From the cell containing the given text, extract its center point as (x, y) coordinate. 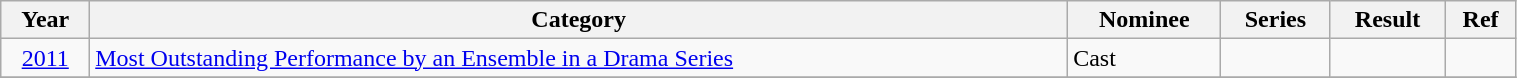
Cast (1144, 58)
2011 (46, 58)
Result (1388, 20)
Most Outstanding Performance by an Ensemble in a Drama Series (579, 58)
Year (46, 20)
Nominee (1144, 20)
Series (1276, 20)
Category (579, 20)
Ref (1480, 20)
